Identify which cell holds the provided text, then report its (x, y) central coordinate. 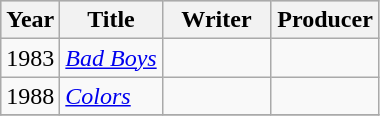
1983 (30, 58)
Colors (111, 96)
Year (30, 20)
Bad Boys (111, 58)
1988 (30, 96)
Title (111, 20)
Producer (326, 20)
Writer (216, 20)
